Search for the cell housing the specified text and yield its [x, y] center coordinate. 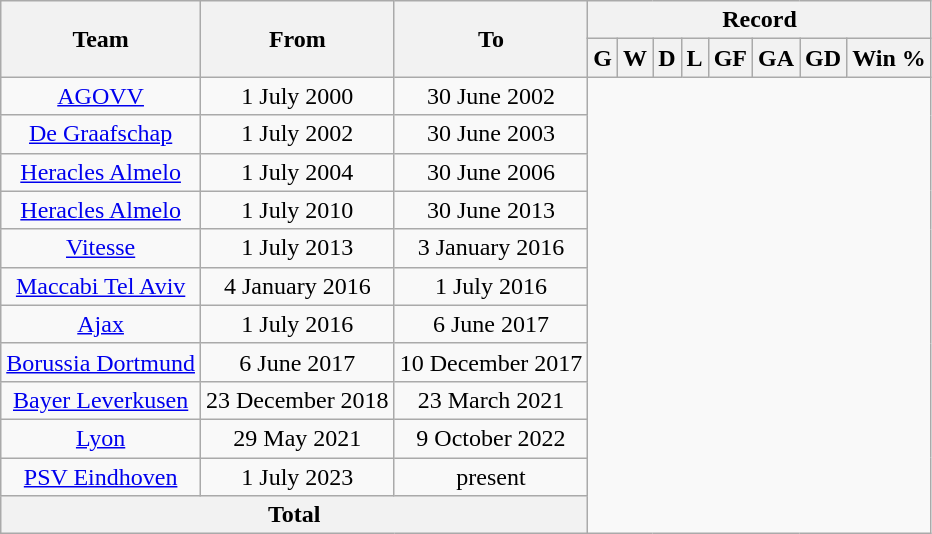
30 June 2002 [491, 96]
D [667, 58]
GF [730, 58]
29 May 2021 [297, 438]
1 July 2023 [297, 477]
GA [776, 58]
Bayer Leverkusen [101, 400]
PSV Eindhoven [101, 477]
9 October 2022 [491, 438]
23 December 2018 [297, 400]
W [636, 58]
GD [824, 58]
30 June 2013 [491, 210]
Ajax [101, 324]
1 July 2000 [297, 96]
1 July 2004 [297, 172]
Vitesse [101, 248]
1 July 2002 [297, 134]
Borussia Dortmund [101, 362]
AGOVV [101, 96]
23 March 2021 [491, 400]
From [297, 39]
30 June 2003 [491, 134]
30 June 2006 [491, 172]
Team [101, 39]
De Graafschap [101, 134]
Lyon [101, 438]
To [491, 39]
Total [294, 515]
Maccabi Tel Aviv [101, 286]
Record [760, 20]
present [491, 477]
1 July 2013 [297, 248]
3 January 2016 [491, 248]
Win % [890, 58]
4 January 2016 [297, 286]
G [603, 58]
1 July 2010 [297, 210]
10 December 2017 [491, 362]
L [694, 58]
